Search for the cell housing the specified text and yield its [x, y] center coordinate. 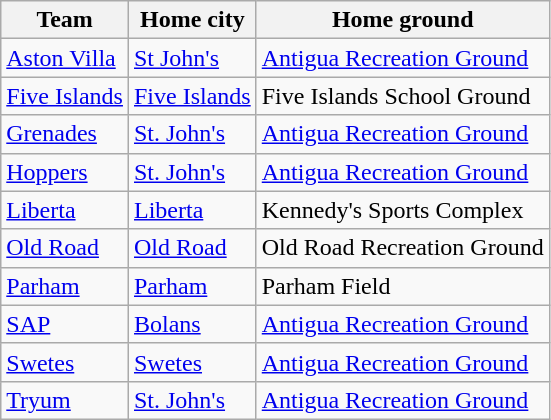
Team [65, 20]
Grenades [65, 134]
Hoppers [65, 172]
Parham Field [402, 286]
Tryum [65, 400]
Bolans [192, 324]
Home ground [402, 20]
SAP [65, 324]
Aston Villa [65, 58]
Home city [192, 20]
Kennedy's Sports Complex [402, 210]
Five Islands School Ground [402, 96]
St John's [192, 58]
Old Road Recreation Ground [402, 248]
